From the cell containing the given text, extract its center point as (X, Y) coordinate. 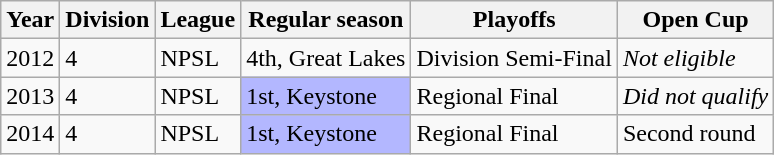
4th, Great Lakes (326, 58)
Not eligible (695, 58)
Regular season (326, 20)
Division (108, 20)
2013 (30, 96)
Open Cup (695, 20)
Playoffs (514, 20)
Division Semi-Final (514, 58)
2012 (30, 58)
League (198, 20)
2014 (30, 134)
Did not qualify (695, 96)
Second round (695, 134)
Year (30, 20)
